Detect which cell encompasses the target text, then output its [x, y] center coordinate. 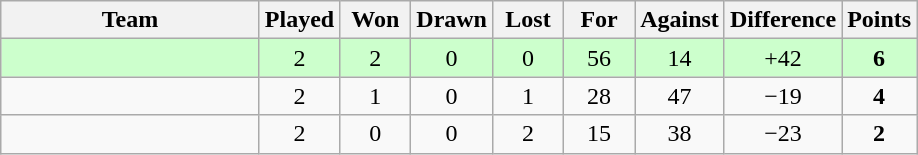
For [600, 20]
Points [880, 20]
Lost [528, 20]
6 [880, 58]
28 [600, 96]
−19 [782, 96]
Team [130, 20]
56 [600, 58]
38 [680, 134]
+42 [782, 58]
Against [680, 20]
Played [299, 20]
47 [680, 96]
Difference [782, 20]
15 [600, 134]
−23 [782, 134]
14 [680, 58]
Won [376, 20]
Drawn [452, 20]
4 [880, 96]
